Detect which cell encompasses the target text, then output its (x, y) center coordinate. 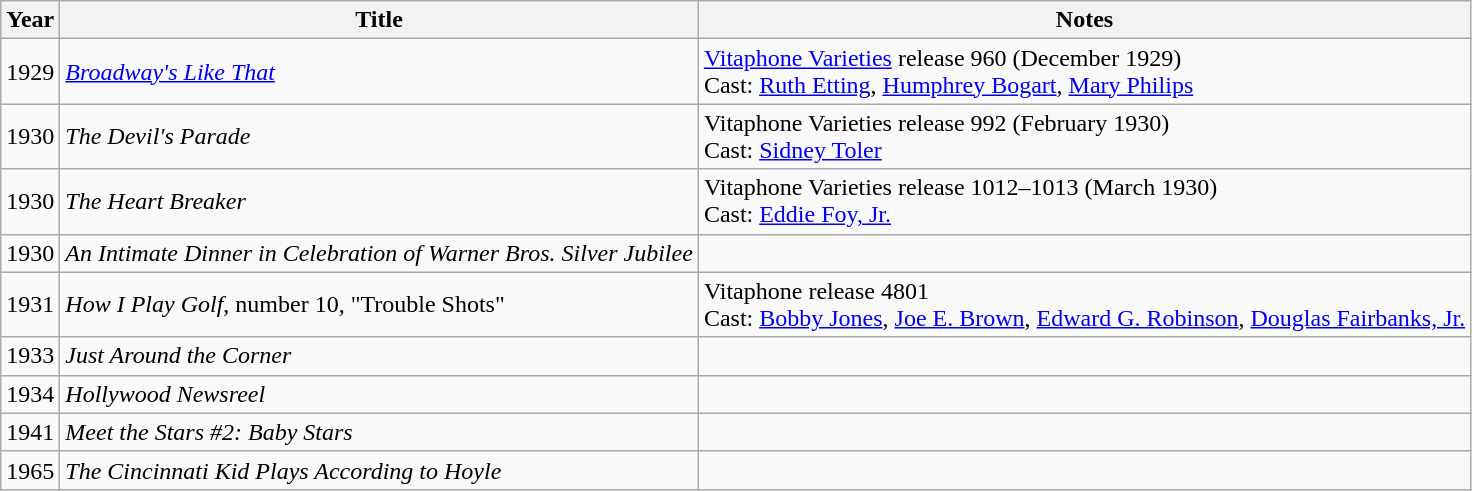
Just Around the Corner (380, 356)
Year (30, 20)
Vitaphone release 4801Cast: Bobby Jones, Joe E. Brown, Edward G. Robinson, Douglas Fairbanks, Jr. (1084, 304)
1929 (30, 72)
The Heart Breaker (380, 202)
Title (380, 20)
The Cincinnati Kid Plays According to Hoyle (380, 470)
1934 (30, 394)
How I Play Golf, number 10, "Trouble Shots" (380, 304)
Vitaphone Varieties release 992 (February 1930)Cast: Sidney Toler (1084, 136)
Meet the Stars #2: Baby Stars (380, 432)
The Devil's Parade (380, 136)
1933 (30, 356)
1965 (30, 470)
Vitaphone Varieties release 1012–1013 (March 1930)Cast: Eddie Foy, Jr. (1084, 202)
An Intimate Dinner in Celebration of Warner Bros. Silver Jubilee (380, 253)
Broadway's Like That (380, 72)
1941 (30, 432)
Vitaphone Varieties release 960 (December 1929)Cast: Ruth Etting, Humphrey Bogart, Mary Philips (1084, 72)
Hollywood Newsreel (380, 394)
Notes (1084, 20)
1931 (30, 304)
